Provide the (x, y) coordinate of the cell's center where the given text is located.  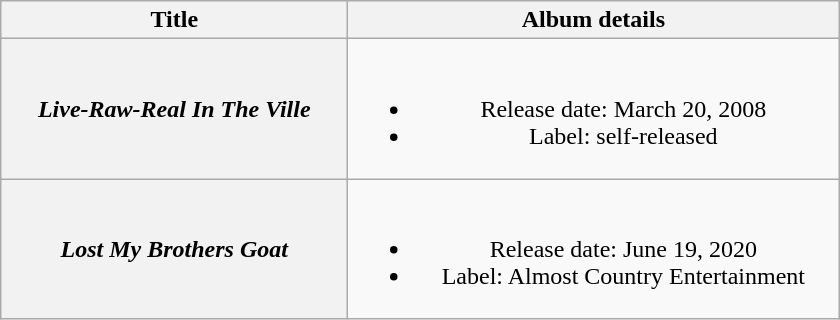
Live-Raw-Real In The Ville (174, 109)
Release date: March 20, 2008Label: self-released (594, 109)
Album details (594, 20)
Lost My Brothers Goat (174, 249)
Release date: June 19, 2020Label: Almost Country Entertainment (594, 249)
Title (174, 20)
